Extract the (X, Y) coordinate from the center of the cell holding the provided text.  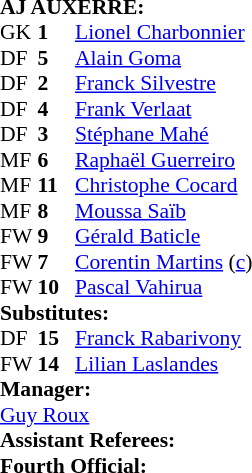
11 (57, 185)
6 (57, 160)
Lilian Laslandes (164, 364)
15 (57, 339)
Raphaël Guerreiro (164, 160)
14 (57, 364)
3 (57, 135)
Moussa Saïb (164, 211)
4 (57, 109)
8 (57, 211)
Christophe Cocard (164, 185)
5 (57, 58)
Substitutes: (126, 313)
Gérald Baticle (164, 237)
Manager: (126, 389)
1 (57, 33)
GK (19, 33)
Lionel Charbonnier (164, 33)
2 (57, 83)
Franck Silvestre (164, 83)
9 (57, 237)
Stéphane Mahé (164, 135)
7 (57, 262)
Pascal Vahirua (164, 287)
Alain Goma (164, 58)
Franck Rabarivony (164, 339)
Frank Verlaat (164, 109)
Corentin Martins (c) (164, 262)
10 (57, 287)
